Detect which cell encompasses the target text, then output its [X, Y] center coordinate. 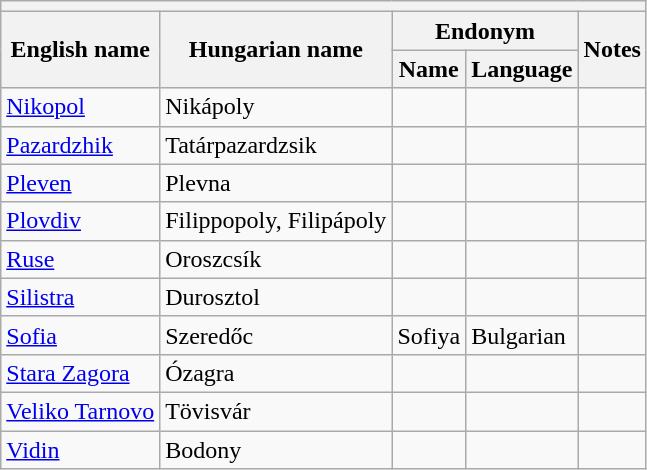
Hungarian name [276, 50]
Ruse [80, 259]
Tatárpazardzsik [276, 145]
English name [80, 50]
Stara Zagora [80, 373]
Sofia [80, 335]
Endonym [485, 31]
Nikopol [80, 107]
Bodony [276, 449]
Language [522, 69]
Szeredőc [276, 335]
Veliko Tarnovo [80, 411]
Plovdiv [80, 221]
Filippopoly, Filipápoly [276, 221]
Silistra [80, 297]
Bulgarian [522, 335]
Notes [612, 50]
Pleven [80, 183]
Plevna [276, 183]
Durosztol [276, 297]
Nikápoly [276, 107]
Name [429, 69]
Sofiya [429, 335]
Oroszcsík [276, 259]
Pazardzhik [80, 145]
Ózagra [276, 373]
Vidin [80, 449]
Tövisvár [276, 411]
